Find where the given text appears and provide that cell's center as [x, y] coordinate. 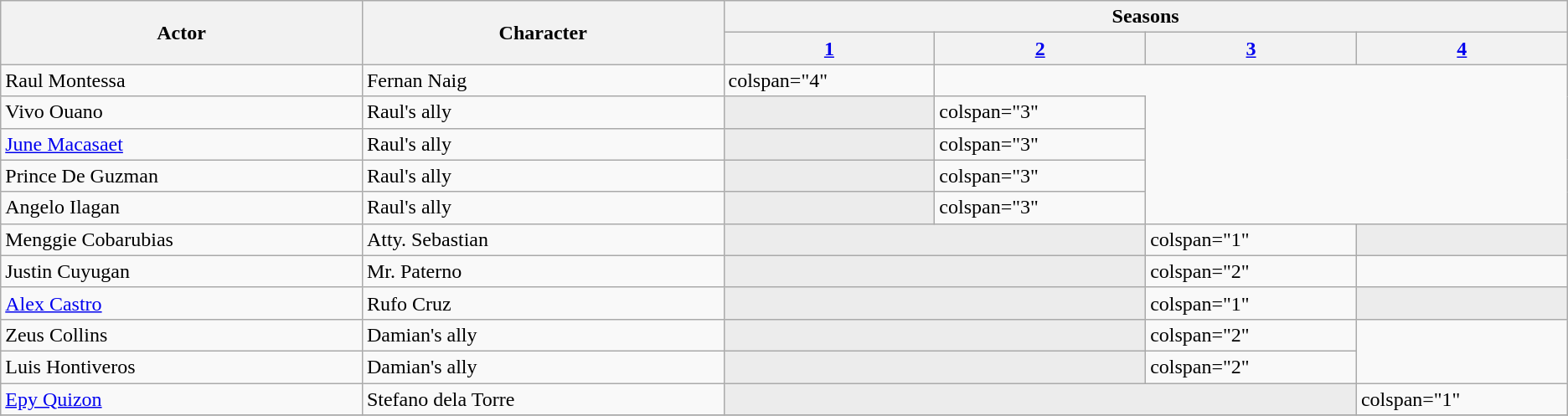
3 [1251, 49]
colspan="4" [829, 80]
Justin Cuyugan [182, 271]
Actor [182, 33]
Fernan Naig [543, 80]
Seasons [1146, 17]
Rufo Cruz [543, 303]
June Macasaet [182, 144]
Stefano dela Torre [543, 399]
Menggie Cobarubias [182, 239]
Prince De Guzman [182, 176]
Character [543, 33]
Angelo Ilagan [182, 208]
Epy Quizon [182, 399]
Mr. Paterno [543, 271]
Luis Hontiveros [182, 367]
Vivo Ouano [182, 112]
Atty. Sebastian [543, 239]
4 [1462, 49]
Raul Montessa [182, 80]
1 [829, 49]
2 [1040, 49]
Alex Castro [182, 303]
Zeus Collins [182, 335]
